Locate the cell with the specified text and output its (X, Y) center coordinate. 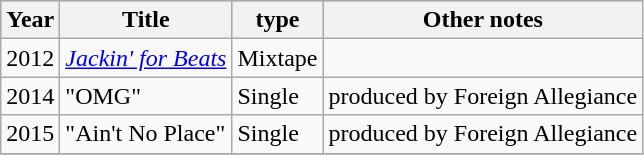
2015 (30, 134)
Mixtape (278, 58)
"OMG" (146, 96)
Title (146, 20)
"Ain't No Place" (146, 134)
Other notes (483, 20)
2014 (30, 96)
type (278, 20)
Year (30, 20)
2012 (30, 58)
Jackin' for Beats (146, 58)
